Provide the (X, Y) coordinate of the cell's center where the given text is located.  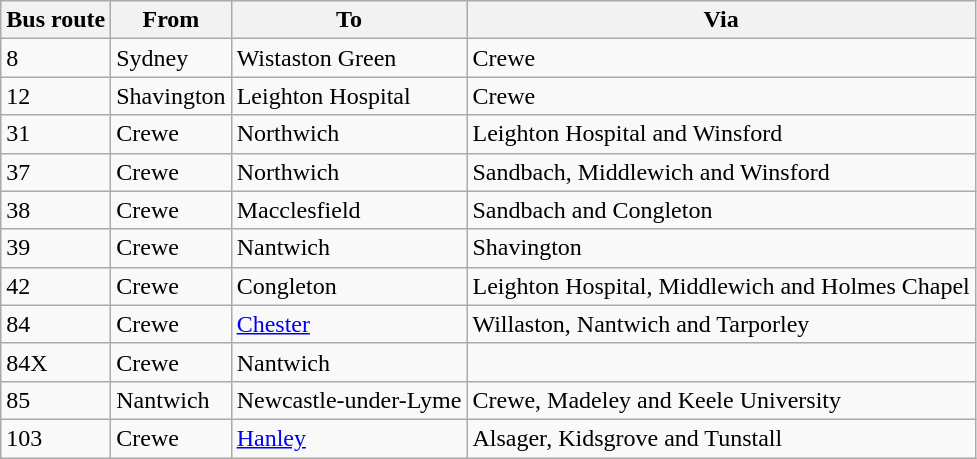
Via (721, 20)
Macclesfield (349, 210)
Wistaston Green (349, 58)
Sandbach and Congleton (721, 210)
38 (56, 210)
From (171, 20)
Bus route (56, 20)
Leighton Hospital, Middlewich and Holmes Chapel (721, 286)
84X (56, 362)
Alsager, Kidsgrove and Tunstall (721, 438)
37 (56, 172)
Sydney (171, 58)
Chester (349, 324)
Crewe, Madeley and Keele University (721, 400)
12 (56, 96)
Newcastle-under-Lyme (349, 400)
31 (56, 134)
To (349, 20)
39 (56, 248)
103 (56, 438)
Hanley (349, 438)
8 (56, 58)
Congleton (349, 286)
Sandbach, Middlewich and Winsford (721, 172)
Leighton Hospital and Winsford (721, 134)
84 (56, 324)
85 (56, 400)
Leighton Hospital (349, 96)
42 (56, 286)
Willaston, Nantwich and Tarporley (721, 324)
